Pinpoint the cell where the given text exists, returning its [X, Y] midpoint coordinate. 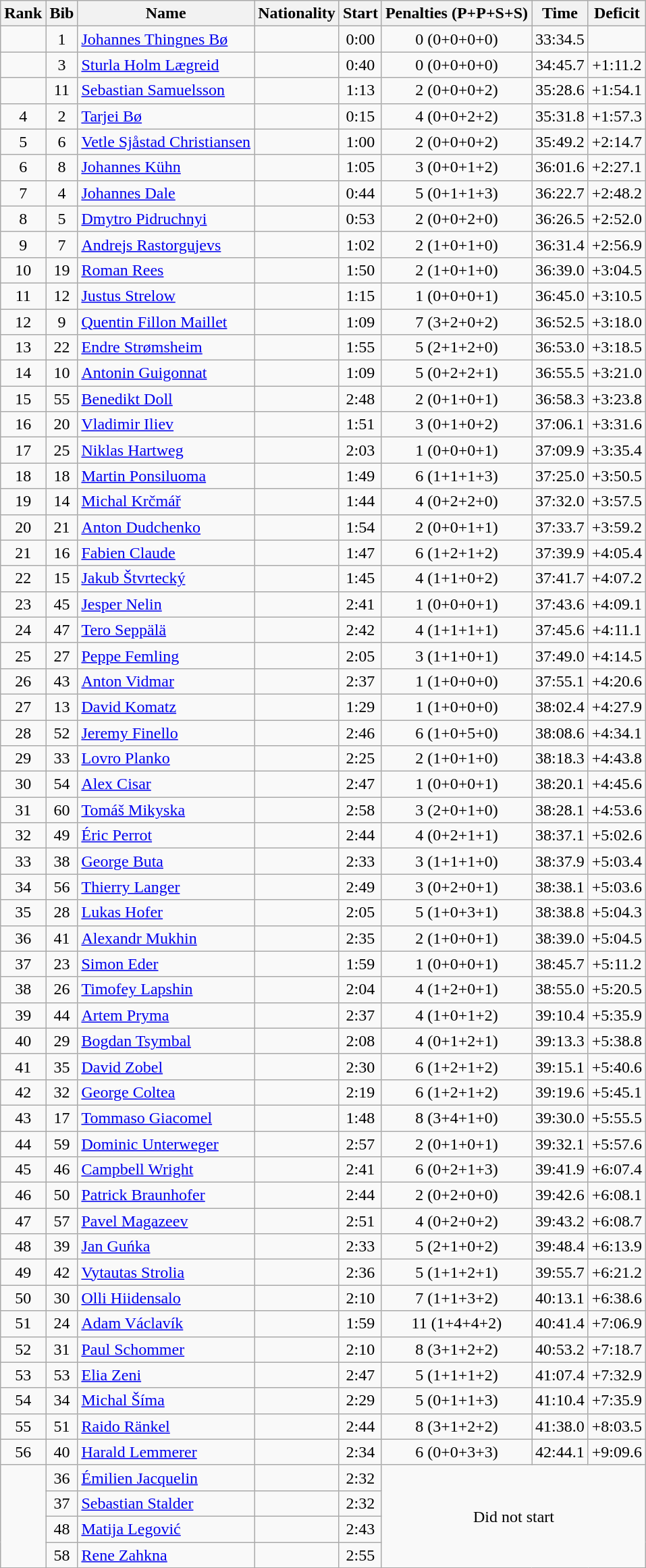
3 (0+0+1+2) [456, 167]
36:55.5 [560, 373]
Niklas Hartweg [166, 450]
+4:07.2 [617, 578]
39:41.9 [560, 1170]
Paul Schommer [166, 1349]
Deficit [617, 13]
33:34.5 [560, 39]
2 (1+0+0+1) [456, 938]
David Komatz [166, 707]
35:49.2 [560, 142]
38:37.9 [560, 861]
+3:59.2 [617, 527]
Elia Zeni [166, 1375]
34:45.7 [560, 65]
Name [166, 13]
4 (0+1+2+1) [456, 1041]
38:20.1 [560, 784]
38:18.3 [560, 759]
+1:54.1 [617, 90]
6 (1+0+5+0) [456, 732]
Sturla Holm Lægreid [166, 65]
Did not start [513, 1516]
Jan Guńka [166, 1247]
+4:11.1 [617, 630]
Alex Cisar [166, 784]
37:39.9 [560, 553]
39:55.7 [560, 1272]
2 (0+2+0+0) [456, 1195]
+7:06.9 [617, 1324]
5 (0+2+2+1) [456, 373]
+5:03.4 [617, 861]
+3:35.4 [617, 450]
42:44.1 [560, 1452]
37:41.7 [560, 578]
+5:57.6 [617, 1144]
2:19 [360, 1092]
+2:52.0 [617, 219]
2:03 [360, 450]
Patrick Braunhofer [166, 1195]
Quentin Fillon Maillet [166, 322]
5 (1+0+3+1) [456, 913]
+3:21.0 [617, 373]
Nationality [297, 13]
+5:40.6 [617, 1066]
2:46 [360, 732]
40:13.1 [560, 1298]
+7:32.9 [617, 1375]
36:31.4 [560, 244]
2:08 [360, 1041]
36:45.0 [560, 296]
38:37.1 [560, 836]
George Buta [166, 861]
+3:31.6 [617, 425]
Tero Seppälä [166, 630]
35:31.8 [560, 116]
Sebastian Samuelsson [166, 90]
+5:38.8 [617, 1041]
Martin Ponsiluoma [166, 476]
6 (1+1+1+3) [456, 476]
Vladimir Iliev [166, 425]
+7:35.9 [617, 1401]
37:43.6 [560, 604]
3 (0+2+0+1) [456, 887]
Johannes Dale [166, 193]
36:52.5 [560, 322]
Benedikt Doll [166, 399]
0:53 [360, 219]
3 (1+1+0+1) [456, 655]
2:58 [360, 810]
37:32.0 [560, 502]
8 (3+4+1+0) [456, 1118]
+2:56.9 [617, 244]
Johannes Thingnes Bø [166, 39]
37:49.0 [560, 655]
Vytautas Strolia [166, 1272]
2:42 [360, 630]
Roman Rees [166, 270]
38:45.7 [560, 964]
Campbell Wright [166, 1170]
37:06.1 [560, 425]
4 (0+2+2+0) [456, 502]
+2:27.1 [617, 167]
2:48 [360, 399]
Justus Strelow [166, 296]
36:01.6 [560, 167]
Vetle Sjåstad Christiansen [166, 142]
0:15 [360, 116]
Anton Vidmar [166, 681]
38:39.0 [560, 938]
1:47 [360, 553]
Harald Lemmerer [166, 1452]
Endre Strømsheim [166, 348]
+4:43.8 [617, 759]
+4:27.9 [617, 707]
39:43.2 [560, 1221]
David Zobel [166, 1066]
Matija Legović [166, 1529]
1:49 [360, 476]
2:04 [360, 990]
1 [62, 39]
Bib [62, 13]
36:22.7 [560, 193]
+3:18.0 [617, 322]
+1:11.2 [617, 65]
0:40 [360, 65]
2 [62, 116]
+4:34.1 [617, 732]
Bogdan Tsymbal [166, 1041]
37:33.7 [560, 527]
38:28.1 [560, 810]
37:55.1 [560, 681]
41:10.4 [560, 1401]
Sebastian Stalder [166, 1503]
+4:09.1 [617, 604]
1:15 [360, 296]
41:07.4 [560, 1375]
2:55 [360, 1555]
2:49 [360, 887]
6 (0+2+1+3) [456, 1170]
+8:03.5 [617, 1426]
Start [360, 13]
2:35 [360, 938]
+5:04.5 [617, 938]
Michal Krčmář [166, 502]
39:15.1 [560, 1066]
60 [62, 810]
1:02 [360, 244]
+5:11.2 [617, 964]
1:51 [360, 425]
+5:20.5 [617, 990]
+7:18.7 [617, 1349]
41:38.0 [560, 1426]
4 (1+1+1+1) [456, 630]
36:26.5 [560, 219]
Timofey Lapshin [166, 990]
5 (1+1+1+2) [456, 1375]
37:45.6 [560, 630]
2:34 [360, 1452]
4 (0+0+2+2) [456, 116]
36:39.0 [560, 270]
Pavel Magazeev [166, 1221]
+4:53.6 [617, 810]
2:51 [360, 1221]
Jeremy Finello [166, 732]
7 (3+2+0+2) [456, 322]
40:41.4 [560, 1324]
3 [62, 65]
Fabien Claude [166, 553]
+5:35.9 [617, 1015]
Peppe Femling [166, 655]
38:55.0 [560, 990]
Tarjei Bø [166, 116]
2:57 [360, 1144]
+3:10.5 [617, 296]
11 (1+4+4+2) [456, 1324]
+2:14.7 [617, 142]
Raido Ränkel [166, 1426]
57 [62, 1221]
36:58.3 [560, 399]
7 (1+1+3+2) [456, 1298]
+5:55.5 [617, 1118]
0:44 [360, 193]
Rank [23, 13]
39:30.0 [560, 1118]
+1:57.3 [617, 116]
+5:03.6 [617, 887]
37:09.9 [560, 450]
37:25.0 [560, 476]
2:30 [360, 1066]
3 (0+1+0+2) [456, 425]
Olli Hiidensalo [166, 1298]
1:13 [360, 90]
4 (0+2+0+2) [456, 1221]
2 (0+0+1+1) [456, 527]
Tomáš Mikyska [166, 810]
+3:04.5 [617, 270]
+5:45.1 [617, 1092]
3 (2+0+1+0) [456, 810]
+9:09.6 [617, 1452]
1:05 [360, 167]
+4:45.6 [617, 784]
Jesper Nelin [166, 604]
35:28.6 [560, 90]
+6:13.9 [617, 1247]
+5:04.3 [617, 913]
0:00 [360, 39]
+6:08.7 [617, 1221]
5 (1+1+2+1) [456, 1272]
+6:08.1 [617, 1195]
1:48 [360, 1118]
+4:05.4 [617, 553]
38:38.1 [560, 887]
+5:02.6 [617, 836]
Rene Zahkna [166, 1555]
Time [560, 13]
1:00 [360, 142]
Simon Eder [166, 964]
Thierry Langer [166, 887]
Johannes Kühn [166, 167]
Jakub Štvrtecký [166, 578]
Tommaso Giacomel [166, 1118]
Lovro Planko [166, 759]
38:38.8 [560, 913]
Antonin Guigonnat [166, 373]
2:25 [360, 759]
George Coltea [166, 1092]
Alexandr Mukhin [166, 938]
2:36 [360, 1272]
39:19.6 [560, 1092]
+6:38.6 [617, 1298]
+6:21.2 [617, 1272]
+2:48.2 [617, 193]
1:44 [360, 502]
59 [62, 1144]
36:53.0 [560, 348]
Émilien Jacquelin [166, 1478]
39:32.1 [560, 1144]
+3:18.5 [617, 348]
Dominic Unterweger [166, 1144]
39:42.6 [560, 1195]
58 [62, 1555]
2 (0+0+2+0) [456, 219]
39:13.3 [560, 1041]
Adam Václavík [166, 1324]
5 (2+1+2+0) [456, 348]
+4:14.5 [617, 655]
38:02.4 [560, 707]
38:08.6 [560, 732]
3 (1+1+1+0) [456, 861]
5 (2+1+0+2) [456, 1247]
1:29 [360, 707]
Michal Šíma [166, 1401]
1:54 [360, 527]
40:53.2 [560, 1349]
39:10.4 [560, 1015]
4 (1+1+0+2) [456, 578]
6 (0+0+3+3) [456, 1452]
+6:07.4 [617, 1170]
4 (1+2+0+1) [456, 990]
+4:20.6 [617, 681]
2:29 [360, 1401]
Artem Pryma [166, 1015]
4 (0+2+1+1) [456, 836]
Penalties (P+P+S+S) [456, 13]
Dmytro Pidruchnyi [166, 219]
+3:23.8 [617, 399]
Andrejs Rastorgujevs [166, 244]
39:48.4 [560, 1247]
+3:57.5 [617, 502]
Anton Dudchenko [166, 527]
1:55 [360, 348]
1:50 [360, 270]
1:45 [360, 578]
Éric Perrot [166, 836]
+3:50.5 [617, 476]
2:43 [360, 1529]
4 (1+0+1+2) [456, 1015]
Lukas Hofer [166, 913]
